From the cell containing the given text, extract its center point as [X, Y] coordinate. 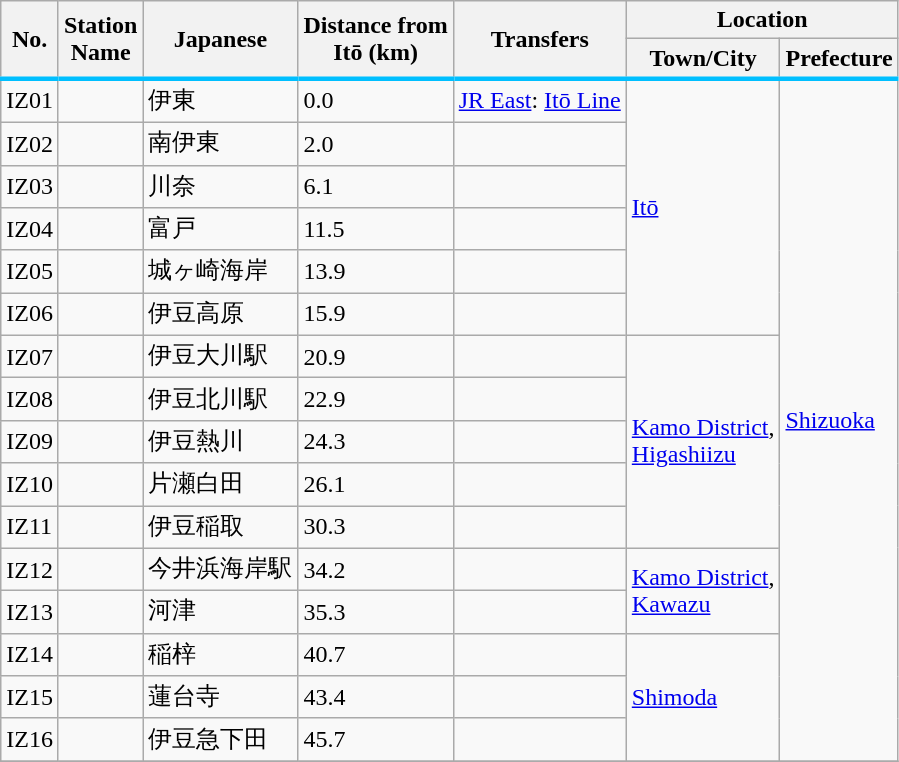
伊豆高原 [220, 314]
蓮台寺 [220, 698]
IZ03 [30, 186]
No. [30, 40]
Prefecture [839, 59]
Shizuoka [839, 419]
StationName [100, 40]
15.9 [376, 314]
IZ10 [30, 484]
20.9 [376, 356]
今井浜海岸駅 [220, 570]
34.2 [376, 570]
河津 [220, 612]
13.9 [376, 272]
IZ04 [30, 230]
稲梓 [220, 654]
30.3 [376, 528]
0.0 [376, 100]
城ヶ崎海岸 [220, 272]
35.3 [376, 612]
片瀬白田 [220, 484]
24.3 [376, 442]
11.5 [376, 230]
IZ09 [30, 442]
40.7 [376, 654]
Distance fromItō (km) [376, 40]
IZ13 [30, 612]
南伊東 [220, 144]
IZ02 [30, 144]
22.9 [376, 400]
IZ08 [30, 400]
IZ01 [30, 100]
伊豆急下田 [220, 740]
2.0 [376, 144]
IZ06 [30, 314]
伊豆熱川 [220, 442]
Transfers [540, 40]
Shimoda [703, 697]
6.1 [376, 186]
IZ16 [30, 740]
43.4 [376, 698]
IZ14 [30, 654]
Itō [703, 206]
IZ12 [30, 570]
IZ05 [30, 272]
JR East: Itō Line [540, 100]
伊豆稲取 [220, 528]
伊豆北川駅 [220, 400]
Town/City [703, 59]
富戸 [220, 230]
26.1 [376, 484]
Kamo District,Kawazu [703, 590]
IZ07 [30, 356]
川奈 [220, 186]
Kamo District,Higashiizu [703, 442]
IZ11 [30, 528]
伊豆大川駅 [220, 356]
伊東 [220, 100]
45.7 [376, 740]
Location [762, 20]
Japanese [220, 40]
IZ15 [30, 698]
